Search for the cell housing the specified text and yield its (X, Y) center coordinate. 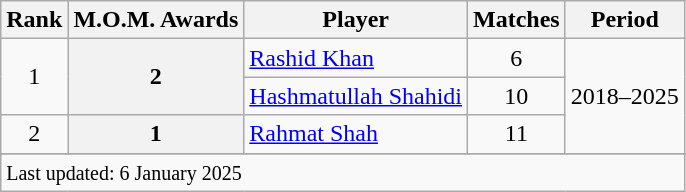
Player (356, 20)
Rank (34, 20)
Period (624, 20)
Rashid Khan (356, 58)
6 (517, 58)
M.O.M. Awards (156, 20)
Last updated: 6 January 2025 (343, 172)
2018–2025 (624, 96)
11 (517, 134)
10 (517, 96)
Hashmatullah Shahidi (356, 96)
Rahmat Shah (356, 134)
Matches (517, 20)
